Return the [x, y] coordinate for the center point of the cell that contains the specified text.  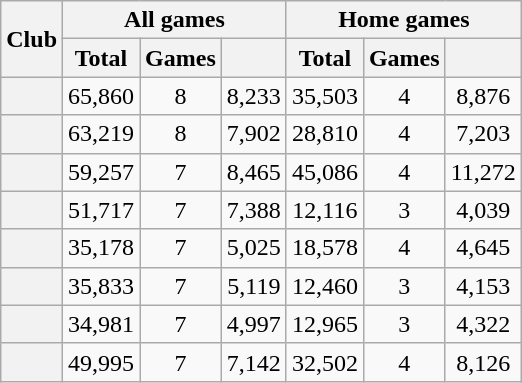
8,876 [483, 96]
7,203 [483, 134]
All games [175, 20]
4,039 [483, 210]
35,178 [102, 248]
5,025 [254, 248]
8,465 [254, 172]
12,116 [324, 210]
63,219 [102, 134]
18,578 [324, 248]
35,503 [324, 96]
59,257 [102, 172]
49,995 [102, 362]
51,717 [102, 210]
65,860 [102, 96]
7,902 [254, 134]
35,833 [102, 286]
28,810 [324, 134]
34,981 [102, 324]
Home games [404, 20]
Club [32, 39]
11,272 [483, 172]
4,322 [483, 324]
4,997 [254, 324]
4,645 [483, 248]
12,460 [324, 286]
12,965 [324, 324]
8,233 [254, 96]
8,126 [483, 362]
32,502 [324, 362]
45,086 [324, 172]
5,119 [254, 286]
7,142 [254, 362]
7,388 [254, 210]
4,153 [483, 286]
